From the cell containing the given text, extract its center point as [x, y] coordinate. 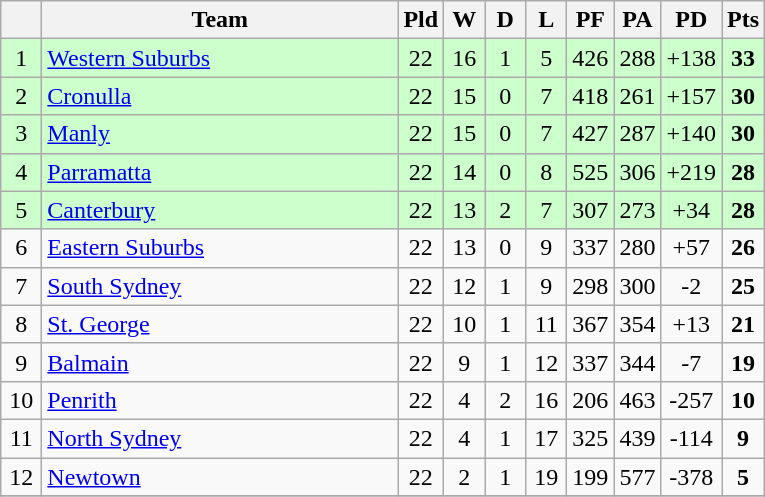
+219 [692, 172]
St. George [220, 324]
206 [590, 400]
300 [638, 286]
273 [638, 210]
287 [638, 134]
+138 [692, 58]
North Sydney [220, 438]
Manly [220, 134]
418 [590, 96]
Newtown [220, 477]
PA [638, 20]
South Sydney [220, 286]
Pld [421, 20]
426 [590, 58]
+140 [692, 134]
-378 [692, 477]
577 [638, 477]
Balmain [220, 362]
D [506, 20]
26 [744, 248]
+157 [692, 96]
298 [590, 286]
307 [590, 210]
-257 [692, 400]
-114 [692, 438]
14 [464, 172]
288 [638, 58]
Western Suburbs [220, 58]
Canterbury [220, 210]
344 [638, 362]
354 [638, 324]
306 [638, 172]
-2 [692, 286]
25 [744, 286]
427 [590, 134]
Team [220, 20]
3 [22, 134]
+13 [692, 324]
Cronulla [220, 96]
L [546, 20]
Parramatta [220, 172]
Eastern Suburbs [220, 248]
W [464, 20]
525 [590, 172]
-7 [692, 362]
17 [546, 438]
280 [638, 248]
21 [744, 324]
199 [590, 477]
439 [638, 438]
+57 [692, 248]
367 [590, 324]
261 [638, 96]
325 [590, 438]
6 [22, 248]
PD [692, 20]
33 [744, 58]
PF [590, 20]
463 [638, 400]
Pts [744, 20]
+34 [692, 210]
Penrith [220, 400]
